Return the (x, y) coordinate for the center point of the cell that contains the specified text.  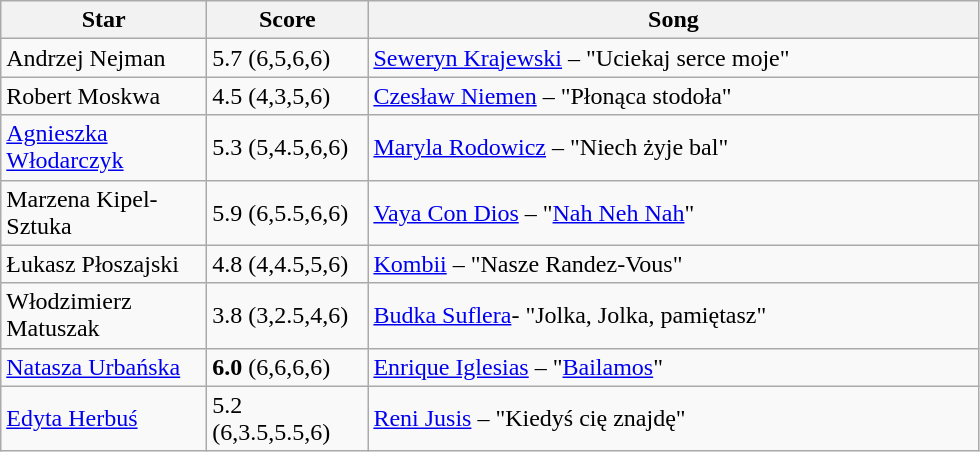
Song (674, 20)
Marzena Kipel-Sztuka (104, 212)
Łukasz Płoszajski (104, 264)
Score (288, 20)
Maryla Rodowicz – "Niech żyje bal" (674, 148)
Vaya Con Dios – "Nah Neh Nah" (674, 212)
3.8 (3,2.5,4,6) (288, 316)
5.7 (6,5,6,6) (288, 58)
Natasza Urbańska (104, 367)
6.0 (6,6,6,6) (288, 367)
Kombii – "Nasze Randez-Vous" (674, 264)
Włodzimierz Matuszak (104, 316)
5.3 (5,4.5,6,6) (288, 148)
5.2 (6,3.5,5.5,6) (288, 418)
Czesław Niemen – "Płonąca stodoła" (674, 96)
4.8 (4,4.5,5,6) (288, 264)
4.5 (4,3,5,6) (288, 96)
Budka Suflera- "Jolka, Jolka, pamiętasz" (674, 316)
Enrique Iglesias – "Bailamos" (674, 367)
Reni Jusis – "Kiedyś cię znajdę" (674, 418)
Robert Moskwa (104, 96)
Andrzej Nejman (104, 58)
Agnieszka Włodarczyk (104, 148)
Edyta Herbuś (104, 418)
5.9 (6,5.5,6,6) (288, 212)
Seweryn Krajewski – "Uciekaj serce moje" (674, 58)
Star (104, 20)
